Pinpoint the cell where the given text exists, returning its (x, y) midpoint coordinate. 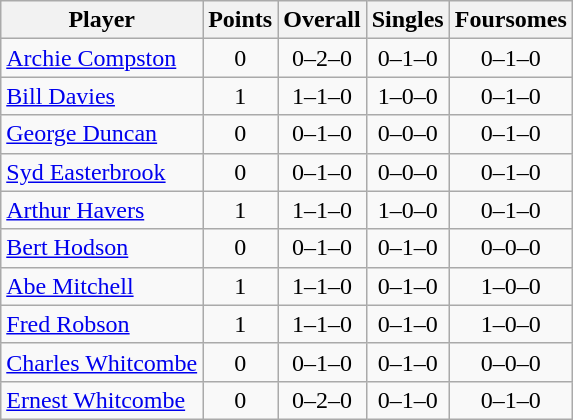
Foursomes (510, 20)
Singles (408, 20)
Overall (322, 20)
Abe Mitchell (102, 286)
Arthur Havers (102, 210)
Player (102, 20)
Bill Davies (102, 96)
George Duncan (102, 134)
Syd Easterbrook (102, 172)
Charles Whitcombe (102, 362)
Bert Hodson (102, 248)
Points (240, 20)
Ernest Whitcombe (102, 400)
Archie Compston (102, 58)
Fred Robson (102, 324)
